Provide the [X, Y] coordinate of the cell's center where the given text is located.  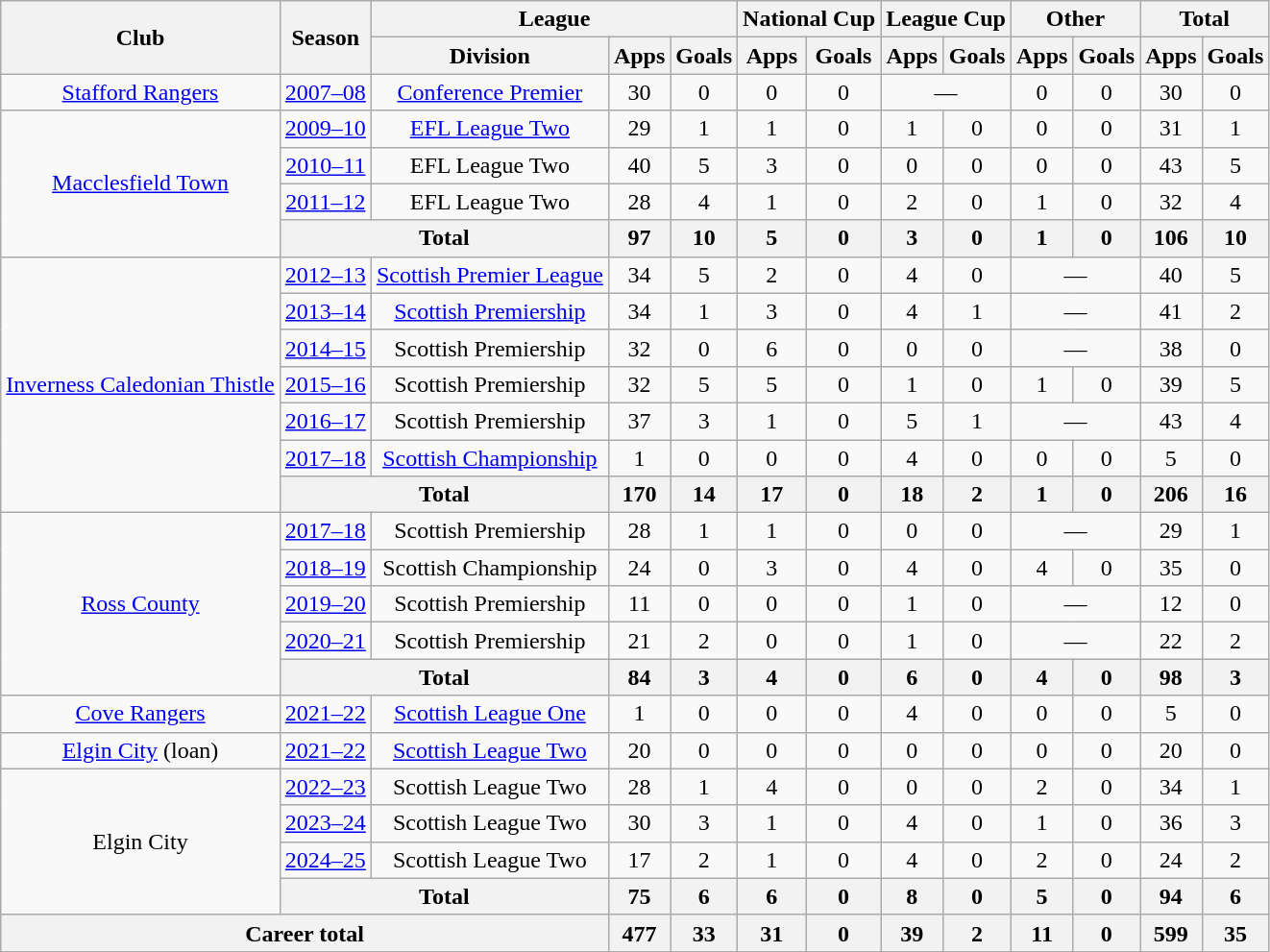
Club [140, 37]
94 [1171, 896]
Scottish League One [490, 714]
22 [1171, 641]
Inverness Caledonian Thistle [140, 384]
Career total [305, 933]
206 [1171, 495]
2012–13 [325, 275]
Scottish Premier League [490, 275]
21 [639, 641]
41 [1171, 311]
Elgin City (loan) [140, 750]
98 [1171, 677]
League Cup [946, 19]
106 [1171, 238]
National Cup [809, 19]
2019–20 [325, 604]
38 [1171, 348]
Other [1075, 19]
2015–16 [325, 384]
18 [913, 495]
33 [704, 933]
2020–21 [325, 641]
170 [639, 495]
2024–25 [325, 860]
477 [639, 933]
Division [490, 56]
Stafford Rangers [140, 92]
16 [1235, 495]
12 [1171, 604]
75 [639, 896]
2023–24 [325, 823]
League [553, 19]
2007–08 [325, 92]
2014–15 [325, 348]
Conference Premier [490, 92]
2011–12 [325, 202]
8 [913, 896]
Cove Rangers [140, 714]
2016–17 [325, 421]
36 [1171, 823]
14 [704, 495]
84 [639, 677]
97 [639, 238]
Ross County [140, 604]
2009–10 [325, 129]
37 [639, 421]
Season [325, 37]
Macclesfield Town [140, 183]
Elgin City [140, 842]
2018–19 [325, 568]
2022–23 [325, 787]
2010–11 [325, 165]
2013–14 [325, 311]
599 [1171, 933]
